Return the (x, y) coordinate for the center point of the cell that contains the specified text.  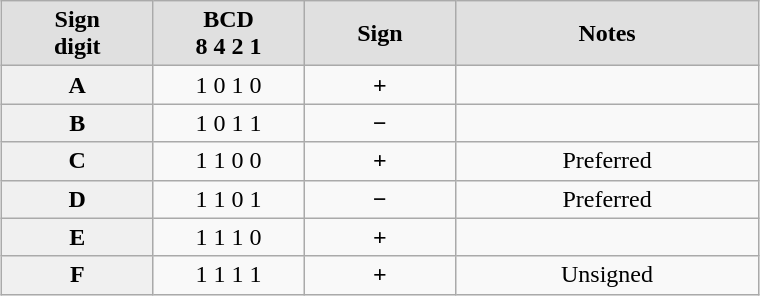
1 0 1 1 (228, 123)
C (78, 161)
Unsigned (608, 275)
F (78, 275)
1 1 0 1 (228, 199)
1 1 1 1 (228, 275)
B (78, 123)
Notes (608, 34)
1 1 1 0 (228, 237)
1 1 0 0 (228, 161)
1 0 1 0 (228, 85)
A (78, 85)
Sign (380, 34)
E (78, 237)
D (78, 199)
BCD8 4 2 1 (228, 34)
Signdigit (78, 34)
